Capture the cell that displays the provided text and extract its (X, Y) central coordinate. 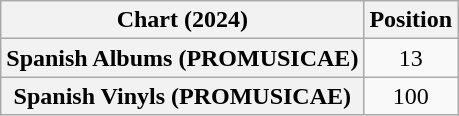
Spanish Vinyls (PROMUSICAE) (182, 96)
Position (411, 20)
100 (411, 96)
13 (411, 58)
Spanish Albums (PROMUSICAE) (182, 58)
Chart (2024) (182, 20)
